Scan for the cell matching the given text and deliver its [x, y] coordinate at center. 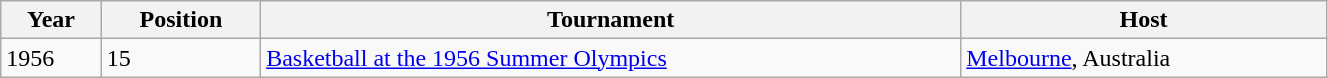
1956 [51, 58]
Basketball at the 1956 Summer Olympics [611, 58]
Host [1144, 20]
15 [180, 58]
Year [51, 20]
Melbourne, Australia [1144, 58]
Tournament [611, 20]
Position [180, 20]
